Capture the cell that displays the provided text and extract its (x, y) central coordinate. 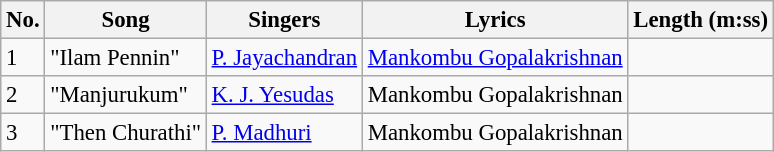
"Manjurukum" (126, 95)
P. Madhuri (284, 133)
Length (m:ss) (700, 20)
Lyrics (495, 20)
K. J. Yesudas (284, 95)
"Then Churathi" (126, 133)
2 (23, 95)
1 (23, 58)
3 (23, 133)
Song (126, 20)
"Ilam Pennin" (126, 58)
Singers (284, 20)
P. Jayachandran (284, 58)
No. (23, 20)
